Search for the cell housing the specified text and yield its [X, Y] center coordinate. 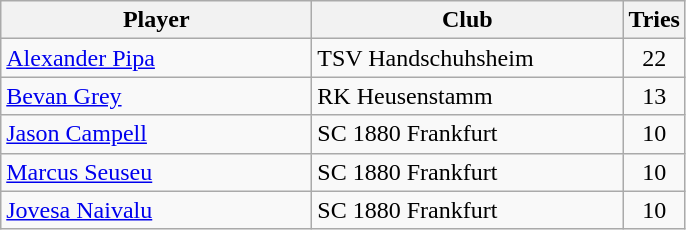
Club [468, 20]
Marcus Seuseu [156, 172]
Jovesa Naivalu [156, 210]
RK Heusenstamm [468, 96]
22 [654, 58]
13 [654, 96]
Tries [654, 20]
TSV Handschuhsheim [468, 58]
Jason Campell [156, 134]
Alexander Pipa [156, 58]
Bevan Grey [156, 96]
Player [156, 20]
